Detect which cell encompasses the target text, then output its (X, Y) center coordinate. 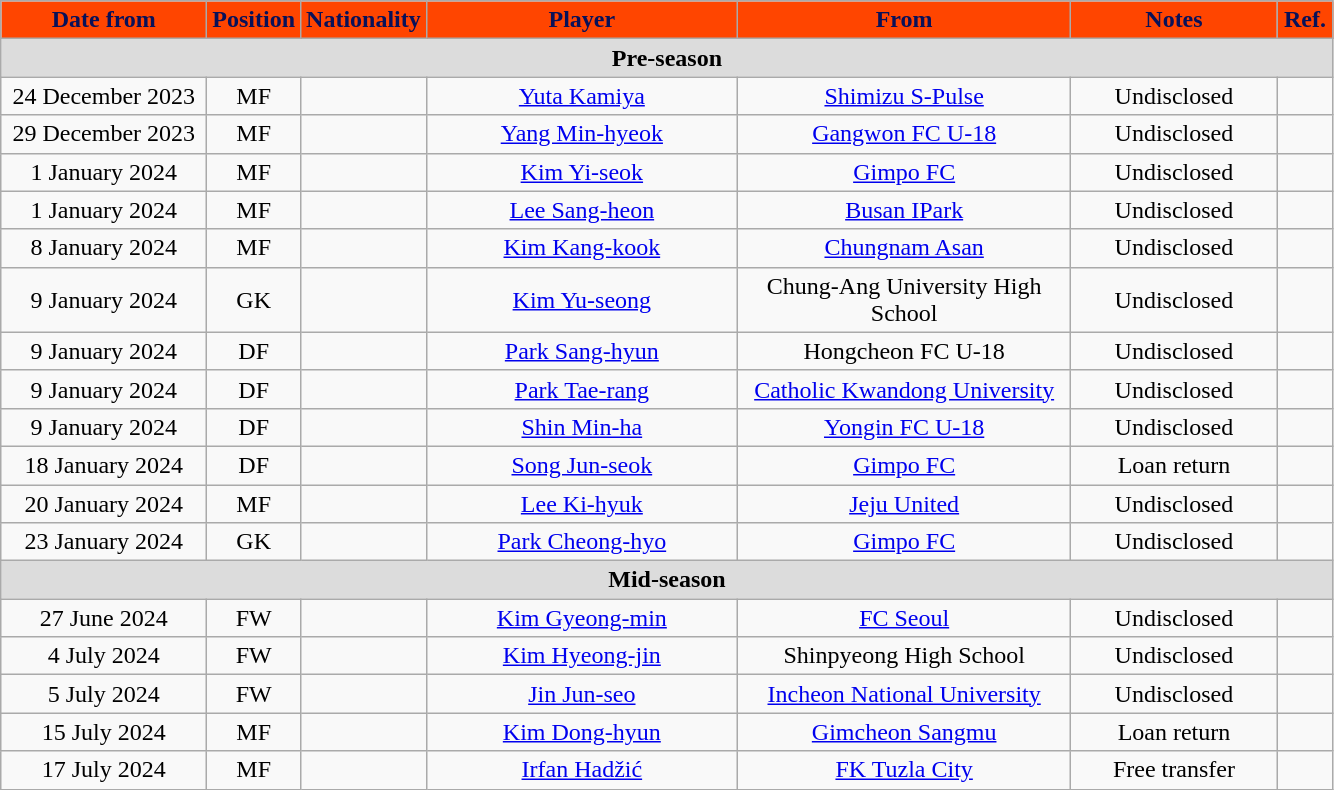
Incheon National University (904, 694)
Chungnam Asan (904, 248)
Gangwon FC U-18 (904, 134)
15 July 2024 (104, 732)
Pre-season (667, 58)
Kim Gyeong-min (582, 618)
Park Sang-hyun (582, 351)
Date from (104, 20)
Yongin FC U-18 (904, 427)
Jin Jun-seo (582, 694)
18 January 2024 (104, 465)
Ref. (1305, 20)
29 December 2023 (104, 134)
Shin Min-ha (582, 427)
Song Jun-seok (582, 465)
Hongcheon FC U-18 (904, 351)
5 July 2024 (104, 694)
Position (254, 20)
8 January 2024 (104, 248)
Irfan Hadžić (582, 770)
20 January 2024 (104, 503)
Gimcheon Sangmu (904, 732)
Catholic Kwandong University (904, 389)
4 July 2024 (104, 656)
Busan IPark (904, 210)
Park Cheong-hyo (582, 542)
FK Tuzla City (904, 770)
Park Tae-rang (582, 389)
Kim Yu-seong (582, 300)
FC Seoul (904, 618)
Kim Hyeong-jin (582, 656)
Lee Ki-hyuk (582, 503)
From (904, 20)
Yuta Kamiya (582, 96)
Mid-season (667, 580)
Shimizu S-Pulse (904, 96)
Player (582, 20)
Kim Yi-seok (582, 172)
Yang Min-hyeok (582, 134)
Notes (1174, 20)
24 December 2023 (104, 96)
Jeju United (904, 503)
17 July 2024 (104, 770)
23 January 2024 (104, 542)
Kim Kang-kook (582, 248)
Kim Dong-hyun (582, 732)
Lee Sang-heon (582, 210)
27 June 2024 (104, 618)
Free transfer (1174, 770)
Shinpyeong High School (904, 656)
Chung-Ang University High School (904, 300)
Nationality (364, 20)
